For the text-containing cell, return its midpoint in (x, y) coordinate format. 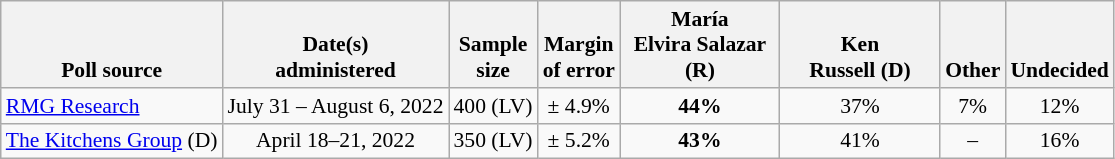
12% (1059, 106)
350 (LV) (492, 141)
± 5.2% (579, 141)
July 31 – August 6, 2022 (335, 106)
7% (972, 106)
43% (700, 141)
Marginof error (579, 44)
± 4.9% (579, 106)
16% (1059, 141)
The Kitchens Group (D) (112, 141)
Date(s)administered (335, 44)
– (972, 141)
KenRussell (D) (860, 44)
Poll source (112, 44)
Samplesize (492, 44)
April 18–21, 2022 (335, 141)
Undecided (1059, 44)
41% (860, 141)
37% (860, 106)
44% (700, 106)
MaríaElvira Salazar (R) (700, 44)
400 (LV) (492, 106)
Other (972, 44)
RMG Research (112, 106)
